Return the [x, y] coordinate for the center point of the cell that contains the specified text.  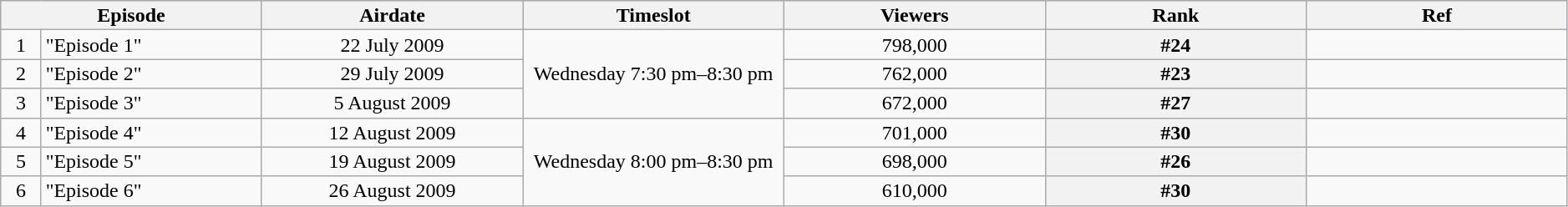
Episode [132, 15]
Timeslot [653, 15]
3 [21, 103]
672,000 [914, 103]
26 August 2009 [393, 190]
6 [21, 190]
#26 [1176, 162]
29 July 2009 [393, 73]
Rank [1176, 15]
4 [21, 132]
"Episode 5" [151, 162]
610,000 [914, 190]
Ref [1437, 15]
798,000 [914, 45]
"Episode 1" [151, 45]
"Episode 2" [151, 73]
#23 [1176, 73]
22 July 2009 [393, 45]
Airdate [393, 15]
5 [21, 162]
698,000 [914, 162]
"Episode 6" [151, 190]
701,000 [914, 132]
19 August 2009 [393, 162]
"Episode 4" [151, 132]
762,000 [914, 73]
Viewers [914, 15]
5 August 2009 [393, 103]
2 [21, 73]
#27 [1176, 103]
Wednesday 7:30 pm–8:30 pm [653, 73]
#24 [1176, 45]
1 [21, 45]
Wednesday 8:00 pm–8:30 pm [653, 162]
12 August 2009 [393, 132]
"Episode 3" [151, 103]
